Extract the [X, Y] coordinate from the center of the cell holding the provided text.  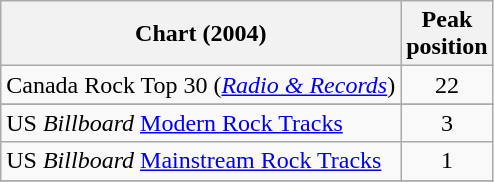
1 [447, 161]
22 [447, 85]
3 [447, 123]
Canada Rock Top 30 (Radio & Records) [201, 85]
Chart (2004) [201, 34]
US Billboard Modern Rock Tracks [201, 123]
US Billboard Mainstream Rock Tracks [201, 161]
Peakposition [447, 34]
